Return the [X, Y] coordinate for the center point of the cell that contains the specified text.  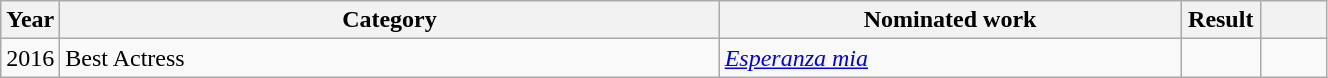
Result [1221, 20]
Esperanza mia [950, 58]
Best Actress [390, 58]
Category [390, 20]
Year [30, 20]
Nominated work [950, 20]
2016 [30, 58]
